Find where the given text appears and provide that cell's center as [X, Y] coordinate. 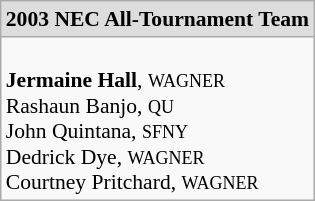
2003 NEC All-Tournament Team [158, 19]
Jermaine Hall, WAGNER Rashaun Banjo, QU John Quintana, SFNY Dedrick Dye, WAGNER Courtney Pritchard, WAGNER [158, 118]
